Locate the cell with the specified text and output its [x, y] center coordinate. 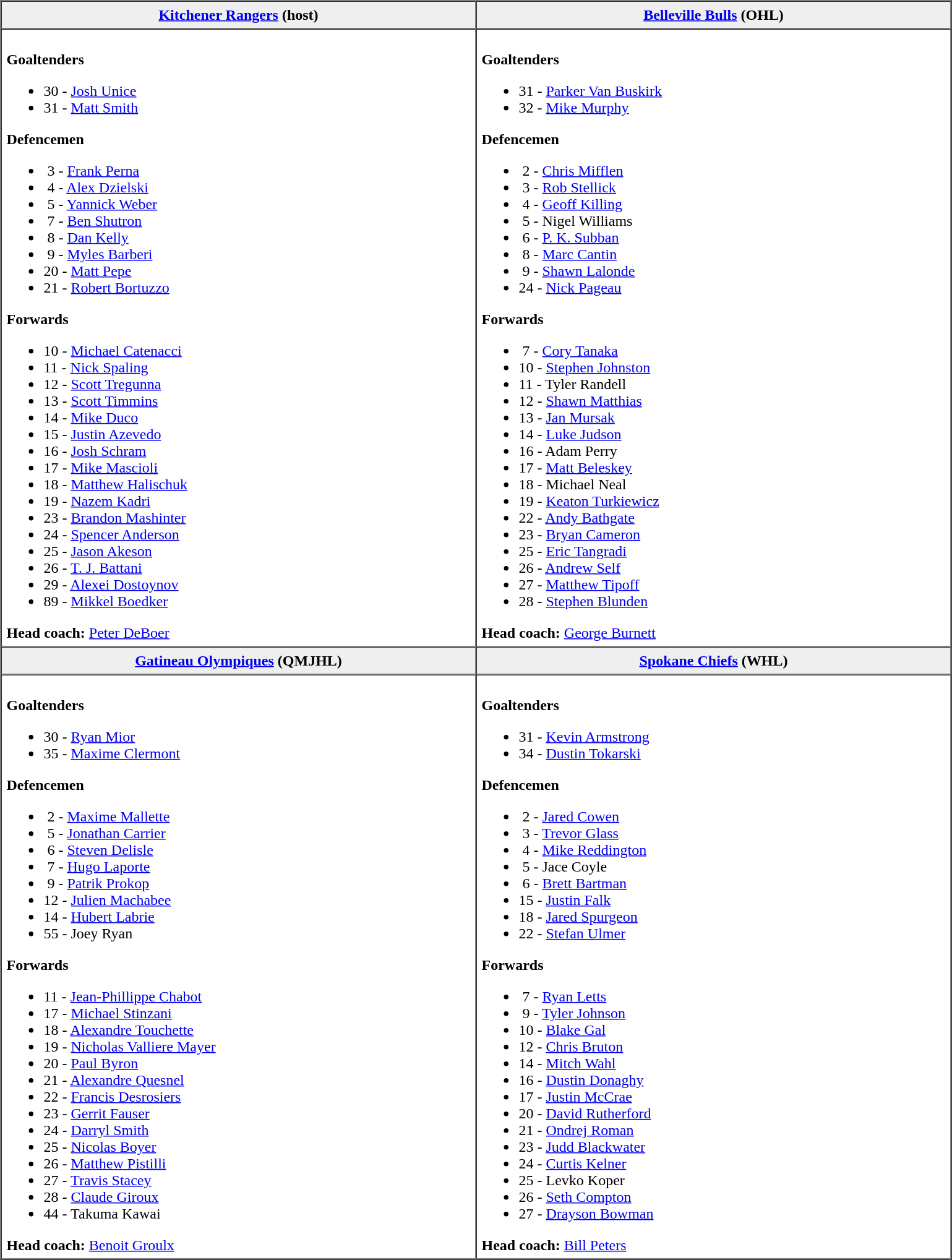
Gatineau Olympiques (QMJHL) [239, 661]
Spokane Chiefs (WHL) [714, 661]
Belleville Bulls (OHL) [714, 15]
Kitchener Rangers (host) [239, 15]
